From the cell containing the given text, extract its center point as (X, Y) coordinate. 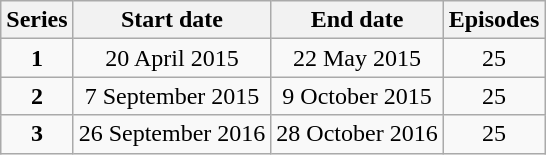
2 (37, 96)
Series (37, 20)
1 (37, 58)
22 May 2015 (357, 58)
Start date (172, 20)
28 October 2016 (357, 134)
End date (357, 20)
9 October 2015 (357, 96)
7 September 2015 (172, 96)
26 September 2016 (172, 134)
3 (37, 134)
Episodes (494, 20)
20 April 2015 (172, 58)
